Identify which cell holds the provided text, then report its (X, Y) central coordinate. 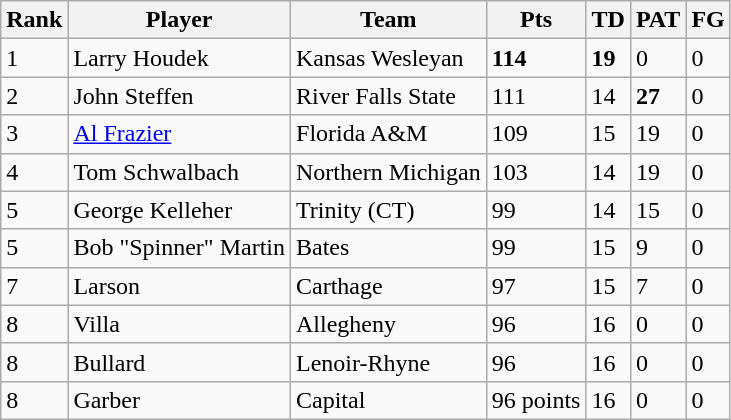
97 (536, 286)
Al Frazier (180, 134)
Bates (389, 248)
Villa (180, 324)
Allegheny (389, 324)
Rank (34, 20)
2 (34, 96)
Lenoir-Rhyne (389, 362)
River Falls State (389, 96)
103 (536, 172)
Trinity (CT) (389, 210)
96 points (536, 400)
Larry Houdek (180, 58)
1 (34, 58)
Garber (180, 400)
114 (536, 58)
Pts (536, 20)
27 (658, 96)
John Steffen (180, 96)
109 (536, 134)
Northern Michigan (389, 172)
Player (180, 20)
Tom Schwalbach (180, 172)
Bob "Spinner" Martin (180, 248)
Larson (180, 286)
Capital (389, 400)
Kansas Wesleyan (389, 58)
9 (658, 248)
Florida A&M (389, 134)
TD (608, 20)
PAT (658, 20)
FG (708, 20)
Carthage (389, 286)
Bullard (180, 362)
George Kelleher (180, 210)
3 (34, 134)
111 (536, 96)
Team (389, 20)
4 (34, 172)
